Extract the [x, y] coordinate from the center of the cell holding the provided text.  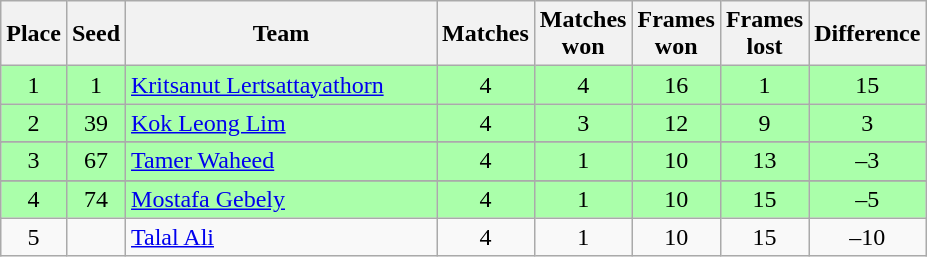
9 [764, 123]
Tamer Waheed [282, 161]
67 [96, 161]
Seed [96, 34]
12 [676, 123]
Difference [868, 34]
Matches [486, 34]
Kritsanut Lertsattayathorn [282, 85]
Matches won [583, 34]
74 [96, 199]
5 [34, 237]
Talal Ali [282, 237]
2 [34, 123]
Frames lost [764, 34]
Team [282, 34]
16 [676, 85]
13 [764, 161]
Place [34, 34]
Mostafa Gebely [282, 199]
–5 [868, 199]
39 [96, 123]
Kok Leong Lim [282, 123]
–10 [868, 237]
–3 [868, 161]
Frames won [676, 34]
